Detect which cell encompasses the target text, then output its (x, y) center coordinate. 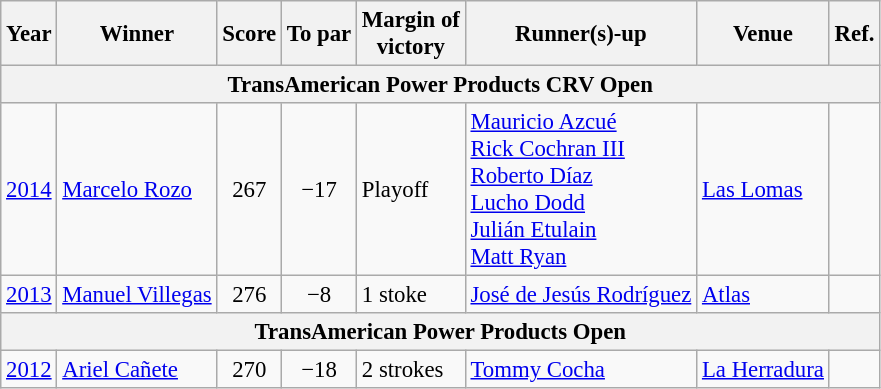
2014 (29, 190)
La Herradura (764, 370)
To par (320, 34)
2 strokes (412, 370)
TransAmerican Power Products Open (440, 332)
2013 (29, 295)
−8 (320, 295)
Mauricio Azcué Rick Cochran III Roberto Díaz Lucho Dodd Julián Etulain Matt Ryan (580, 190)
Margin ofvictory (412, 34)
276 (250, 295)
José de Jesús Rodríguez (580, 295)
TransAmerican Power Products CRV Open (440, 85)
Playoff (412, 190)
Ref. (854, 34)
2012 (29, 370)
Venue (764, 34)
Year (29, 34)
Winner (137, 34)
270 (250, 370)
1 stoke (412, 295)
267 (250, 190)
Las Lomas (764, 190)
Score (250, 34)
Runner(s)-up (580, 34)
Tommy Cocha (580, 370)
Atlas (764, 295)
−18 (320, 370)
−17 (320, 190)
Manuel Villegas (137, 295)
Ariel Cañete (137, 370)
Marcelo Rozo (137, 190)
